Return the [X, Y] coordinate for the center point of the cell that contains the specified text.  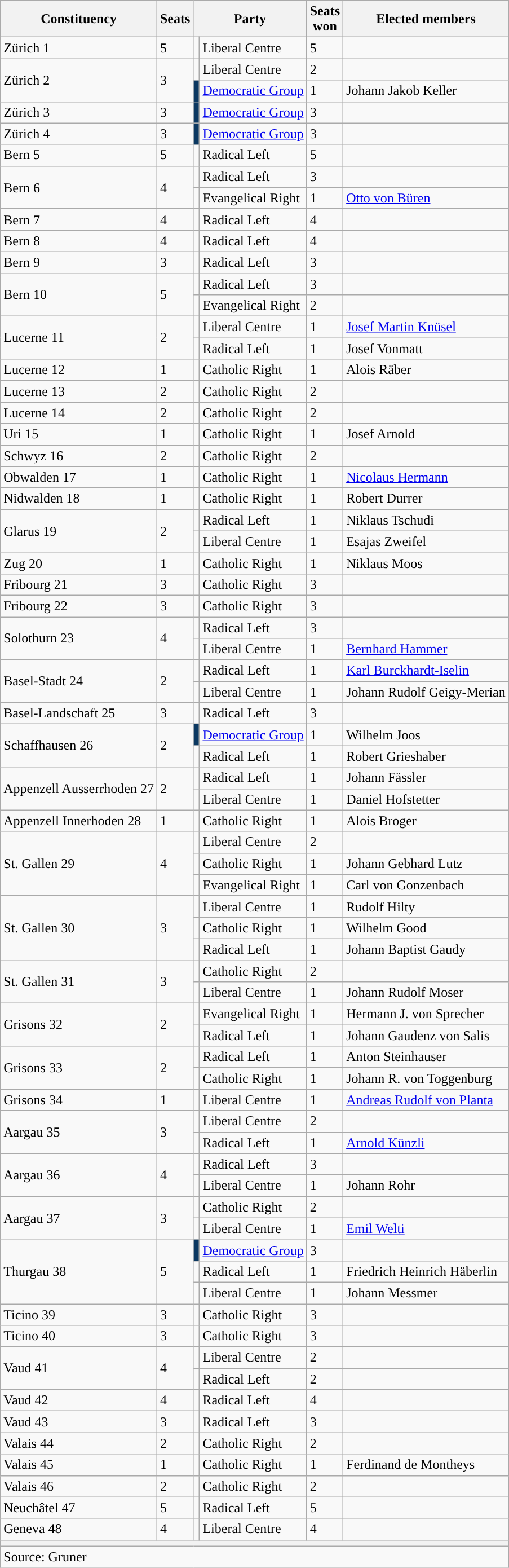
Johann Rudolf Moser [426, 993]
Ferdinand de Montheys [426, 1465]
Carl von Gonzenbach [426, 885]
Zürich 1 [79, 48]
Valais 46 [79, 1486]
Geneva 48 [79, 1529]
Rudolf Hilty [426, 906]
Thurgau 38 [79, 1271]
Grisons 34 [79, 1100]
Wilhelm Joos [426, 735]
Ticino 40 [79, 1336]
Basel-Landschaft 25 [79, 713]
Bern 10 [79, 294]
Friedrich Heinrich Häberlin [426, 1271]
Niklaus Tschudi [426, 520]
Vaud 43 [79, 1422]
Johann Gaudenz von Salis [426, 1036]
Seats [175, 19]
Johann Rudolf Geigy-Merian [426, 692]
Aargau 35 [79, 1132]
St. Gallen 29 [79, 864]
Valais 44 [79, 1443]
Glarus 19 [79, 531]
Johann Jakob Keller [426, 91]
Zug 20 [79, 563]
Alois Broger [426, 821]
Elected members [426, 19]
Obwalden 17 [79, 477]
Johann Fässler [426, 778]
Ticino 39 [79, 1315]
Seatswon [325, 19]
Source: Gruner [255, 1557]
Arnold Künzli [426, 1143]
Aargau 36 [79, 1175]
Johann Rohr [426, 1186]
Constituency [79, 19]
Esajas Zweifel [426, 541]
Appenzell Ausserrhoden 27 [79, 789]
Josef Arnold [426, 434]
Vaud 41 [79, 1368]
Fribourg 22 [79, 606]
Lucerne 11 [79, 338]
Niklaus Moos [426, 563]
Uri 15 [79, 434]
Lucerne 12 [79, 370]
Appenzell Innerhoden 28 [79, 821]
Bernhard Hammer [426, 649]
Andreas Rudolf von Planta [426, 1100]
Nidwalden 18 [79, 499]
Anton Steinhauser [426, 1057]
Otto von Büren [426, 198]
Aargau 37 [79, 1218]
Schwyz 16 [79, 456]
Bern 8 [79, 241]
Neuchâtel 47 [79, 1508]
Josef Vonmatt [426, 349]
Bern 7 [79, 219]
Zürich 4 [79, 134]
Grisons 32 [79, 1025]
Zürich 2 [79, 80]
Daniel Hofstetter [426, 799]
Bern 5 [79, 155]
Bern 9 [79, 262]
Karl Burckhardt-Iselin [426, 671]
Valais 45 [79, 1465]
Johann Messmer [426, 1293]
Nicolaus Hermann [426, 477]
Bern 6 [79, 187]
St. Gallen 31 [79, 981]
Party [250, 19]
Lucerne 13 [79, 391]
Johann Gebhard Lutz [426, 864]
Basel-Stadt 24 [79, 681]
Josef Martin Knüsel [426, 327]
Schaffhausen 26 [79, 746]
Lucerne 14 [79, 413]
Robert Grieshaber [426, 756]
Grisons 33 [79, 1068]
Johann R. von Toggenburg [426, 1078]
Alois Räber [426, 370]
Robert Durrer [426, 499]
Hermann J. von Sprecher [426, 1014]
Fribourg 21 [79, 584]
Solothurn 23 [79, 638]
St. Gallen 30 [79, 928]
Emil Welti [426, 1228]
Zürich 3 [79, 112]
Johann Baptist Gaudy [426, 949]
Wilhelm Good [426, 928]
Vaud 42 [79, 1400]
